Provide the [x, y] coordinate of the cell's center where the given text is located.  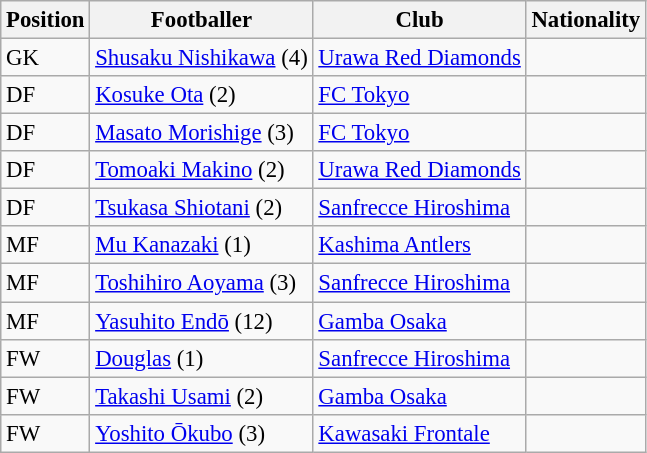
Masato Morishige (3) [202, 133]
Tomoaki Makino (2) [202, 170]
Tsukasa Shiotani (2) [202, 208]
Mu Kanazaki (1) [202, 245]
Kawasaki Frontale [420, 433]
Position [46, 20]
Nationality [586, 20]
Kashima Antlers [420, 245]
Club [420, 20]
Footballer [202, 20]
Takashi Usami (2) [202, 396]
Yoshito Ōkubo (3) [202, 433]
Shusaku Nishikawa (4) [202, 58]
GK [46, 58]
Douglas (1) [202, 358]
Kosuke Ota (2) [202, 95]
Toshihiro Aoyama (3) [202, 283]
Yasuhito Endō (12) [202, 321]
